Determine the (x, y) coordinate at the center of the cell enclosing the given text.  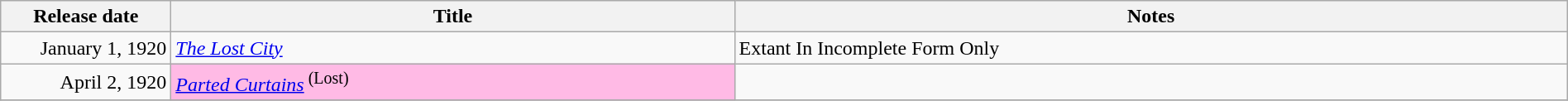
Extant In Incomplete Form Only (1151, 48)
Notes (1151, 17)
Title (453, 17)
April 2, 1920 (86, 83)
Release date (86, 17)
The Lost City (453, 48)
January 1, 1920 (86, 48)
Parted Curtains (Lost) (453, 83)
